Find where the given text appears and provide that cell's center as (x, y) coordinate. 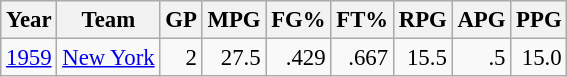
15.0 (539, 58)
GP (181, 20)
2 (181, 58)
Team (108, 20)
1959 (29, 58)
.429 (298, 58)
PPG (539, 20)
FG% (298, 20)
APG (482, 20)
New York (108, 58)
27.5 (234, 58)
.5 (482, 58)
MPG (234, 20)
Year (29, 20)
.667 (362, 58)
RPG (422, 20)
FT% (362, 20)
15.5 (422, 58)
